Locate the cell with the specified text and output its [x, y] center coordinate. 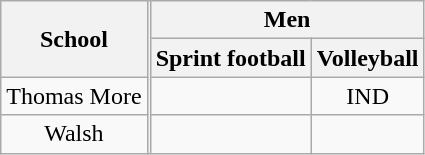
Sprint football [230, 58]
Men [287, 20]
Volleyball [368, 58]
Thomas More [74, 96]
School [74, 39]
Walsh [74, 134]
IND [368, 96]
